Extract the [X, Y] coordinate from the center of the cell holding the provided text.  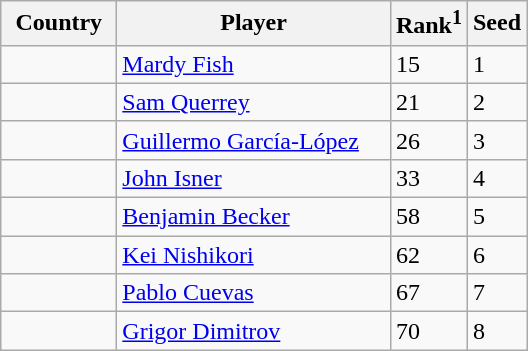
Grigor Dimitrov [254, 331]
Mardy Fish [254, 64]
Country [59, 24]
Kei Nishikori [254, 255]
Benjamin Becker [254, 217]
67 [428, 293]
33 [428, 178]
Pablo Cuevas [254, 293]
5 [496, 217]
7 [496, 293]
Guillermo García-López [254, 140]
4 [496, 178]
8 [496, 331]
6 [496, 255]
21 [428, 102]
Player [254, 24]
Rank1 [428, 24]
58 [428, 217]
2 [496, 102]
70 [428, 331]
3 [496, 140]
62 [428, 255]
Seed [496, 24]
Sam Querrey [254, 102]
John Isner [254, 178]
26 [428, 140]
1 [496, 64]
15 [428, 64]
